Find where the given text appears and provide that cell's center as (x, y) coordinate. 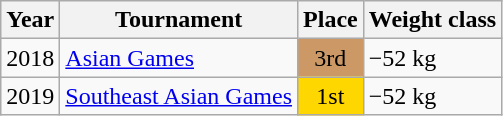
Weight class (432, 20)
Asian Games (179, 58)
2018 (30, 58)
Place (331, 20)
Tournament (179, 20)
Year (30, 20)
Southeast Asian Games (179, 96)
2019 (30, 96)
3rd (331, 58)
1st (331, 96)
